Scan for the cell matching the given text and deliver its (x, y) coordinate at center. 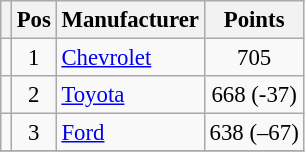
Pos (34, 20)
Points (254, 20)
2 (34, 95)
668 (-37) (254, 95)
Ford (130, 133)
Chevrolet (130, 58)
Manufacturer (130, 20)
1 (34, 58)
638 (–67) (254, 133)
3 (34, 133)
Toyota (130, 95)
705 (254, 58)
